From the cell containing the given text, extract its center point as [x, y] coordinate. 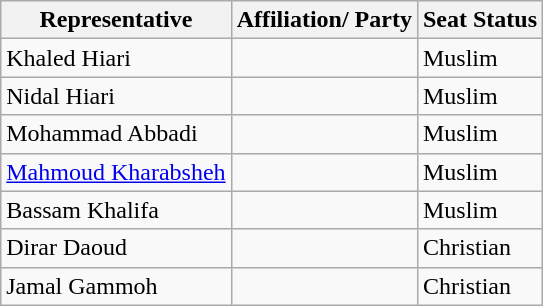
Dirar Daoud [116, 248]
Jamal Gammoh [116, 286]
Affiliation/ Party [324, 20]
Mohammad Abbadi [116, 134]
Representative [116, 20]
Seat Status [480, 20]
Mahmoud Kharabsheh [116, 172]
Nidal Hiari [116, 96]
Bassam Khalifa [116, 210]
Khaled Hiari [116, 58]
